Locate the cell with the specified text and output its [X, Y] center coordinate. 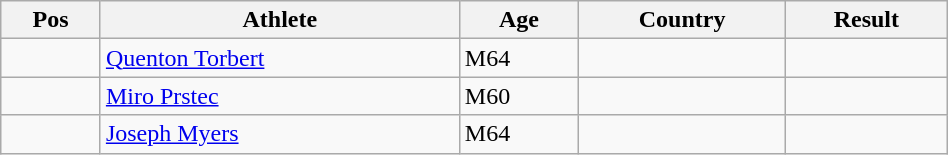
Country [682, 20]
Athlete [280, 20]
Joseph Myers [280, 134]
Result [867, 20]
Miro Prstec [280, 96]
Age [518, 20]
M60 [518, 96]
Quenton Torbert [280, 58]
Pos [51, 20]
